Return (x, y) of the center of cell containing provided text 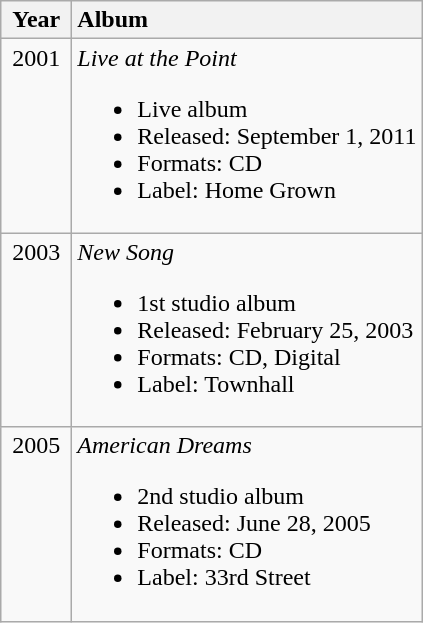
2003 (36, 330)
2001 (36, 136)
New Song1st studio albumReleased: February 25, 2003Formats: CD, DigitalLabel: Townhall (247, 330)
Album (247, 20)
Year (36, 20)
American Dreams2nd studio albumReleased: June 28, 2005Formats: CDLabel: 33rd Street (247, 524)
2005 (36, 524)
Live at the PointLive albumReleased: September 1, 2011Formats: CDLabel: Home Grown (247, 136)
